Output the [X, Y] coordinate of the center of the cell containing the given text.  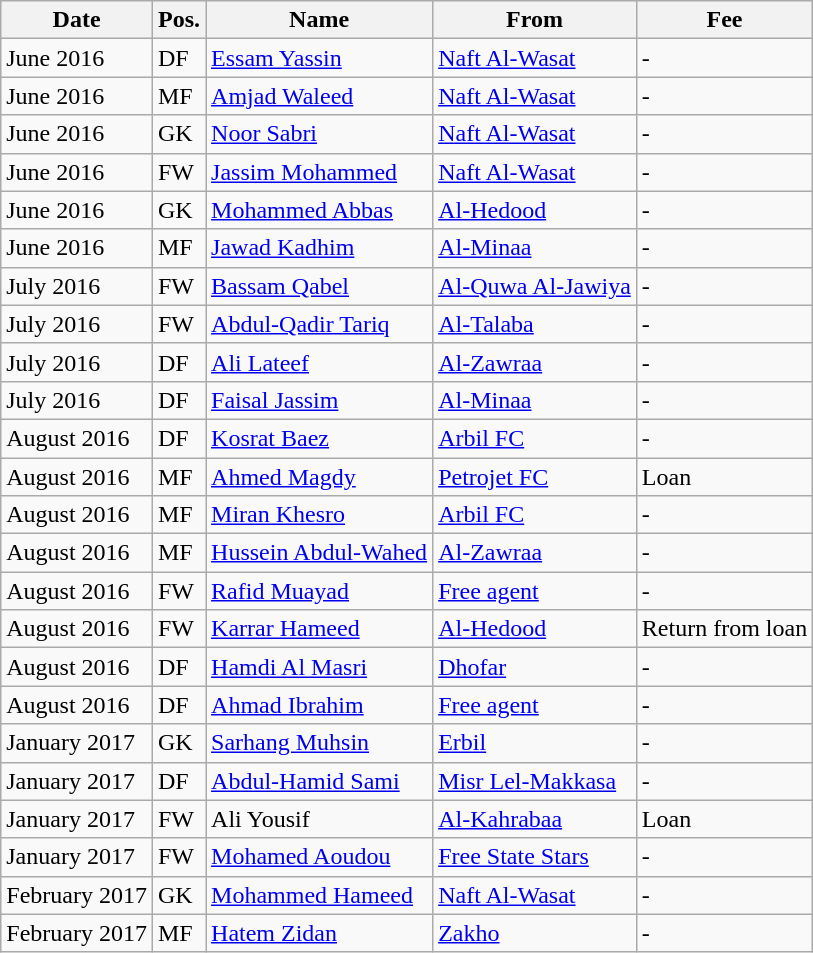
Hamdi Al Masri [320, 667]
Al-Quwa Al-Jawiya [535, 286]
Dhofar [535, 667]
Faisal Jassim [320, 400]
Date [77, 20]
Zakho [535, 933]
Erbil [535, 743]
Al-Talaba [535, 324]
Abdul-Hamid Sami [320, 781]
Abdul-Qadir Tariq [320, 324]
Hatem Zidan [320, 933]
Sarhang Muhsin [320, 743]
Misr Lel-Makkasa [535, 781]
Mohammed Hameed [320, 895]
Ahmed Magdy [320, 477]
Al-Kahrabaa [535, 819]
From [535, 20]
Free State Stars [535, 857]
Noor Sabri [320, 134]
Kosrat Baez [320, 438]
Name [320, 20]
Petrojet FC [535, 477]
Pos. [178, 20]
Jawad Kadhim [320, 248]
Ahmad Ibrahim [320, 705]
Mohammed Abbas [320, 210]
Bassam Qabel [320, 286]
Essam Yassin [320, 58]
Ali Lateef [320, 362]
Karrar Hameed [320, 629]
Return from loan [724, 629]
Fee [724, 20]
Jassim Mohammed [320, 172]
Hussein Abdul-Wahed [320, 553]
Rafid Muayad [320, 591]
Amjad Waleed [320, 96]
Ali Yousif [320, 819]
Miran Khesro [320, 515]
Mohamed Aoudou [320, 857]
